Extract the [X, Y] coordinate from the center of the cell holding the provided text.  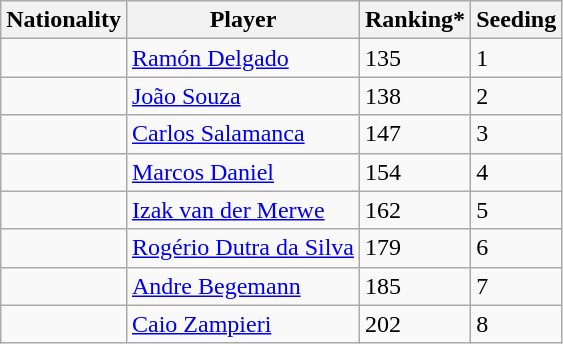
138 [416, 96]
162 [416, 210]
Andre Begemann [242, 286]
147 [416, 134]
Ramón Delgado [242, 58]
João Souza [242, 96]
Carlos Salamanca [242, 134]
Rogério Dutra da Silva [242, 248]
154 [416, 172]
Caio Zampieri [242, 324]
135 [416, 58]
7 [516, 286]
8 [516, 324]
1 [516, 58]
Player [242, 20]
6 [516, 248]
Seeding [516, 20]
2 [516, 96]
179 [416, 248]
202 [416, 324]
Ranking* [416, 20]
185 [416, 286]
5 [516, 210]
4 [516, 172]
Marcos Daniel [242, 172]
3 [516, 134]
Nationality [64, 20]
Izak van der Merwe [242, 210]
